Scan for the cell matching the given text and deliver its [x, y] coordinate at center. 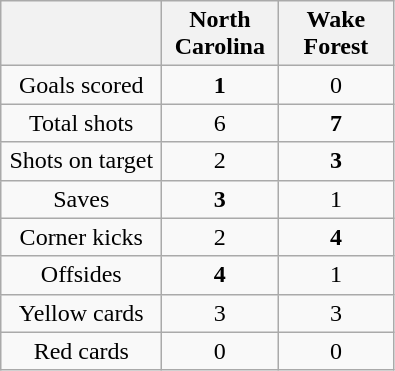
NorthCarolina [220, 34]
6 [220, 123]
7 [336, 123]
Saves [82, 199]
WakeForest [336, 34]
Corner kicks [82, 237]
Goals scored [82, 85]
Yellow cards [82, 313]
Offsides [82, 275]
Total shots [82, 123]
Red cards [82, 351]
Shots on target [82, 161]
